Identify which cell holds the provided text, then report its (x, y) central coordinate. 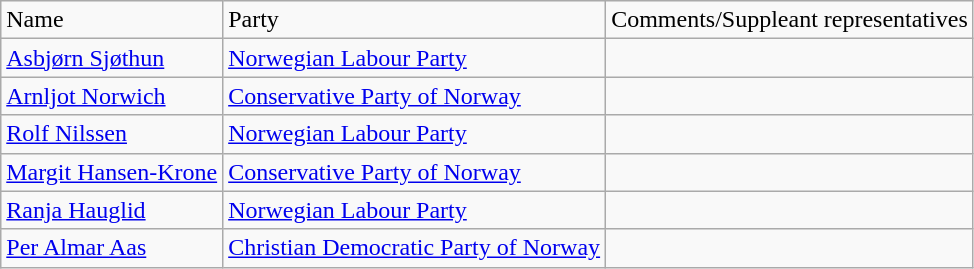
Asbjørn Sjøthun (112, 58)
Christian Democratic Party of Norway (414, 248)
Name (112, 20)
Ranja Hauglid (112, 210)
Margit Hansen-Krone (112, 172)
Arnljot Norwich (112, 96)
Rolf Nilssen (112, 134)
Comments/Suppleant representatives (790, 20)
Party (414, 20)
Per Almar Aas (112, 248)
